Capture the cell that displays the provided text and extract its (x, y) central coordinate. 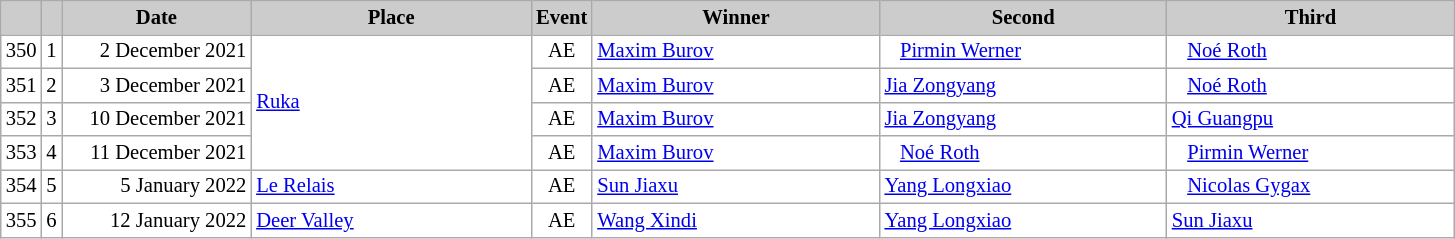
Third (1310, 17)
3 (51, 119)
10 December 2021 (157, 119)
2 (51, 85)
5 January 2022 (157, 186)
355 (22, 220)
Date (157, 17)
6 (51, 220)
353 (22, 153)
1 (51, 51)
Place (391, 17)
Deer Valley (391, 220)
12 January 2022 (157, 220)
352 (22, 119)
350 (22, 51)
5 (51, 186)
2 December 2021 (157, 51)
Second (1024, 17)
11 December 2021 (157, 153)
Winner (736, 17)
351 (22, 85)
Ruka (391, 102)
4 (51, 153)
Le Relais (391, 186)
3 December 2021 (157, 85)
Wang Xindi (736, 220)
354 (22, 186)
Nicolas Gygax (1310, 186)
Event (562, 17)
Qi Guangpu (1310, 119)
